Provide the [X, Y] coordinate of the cell's center where the given text is located.  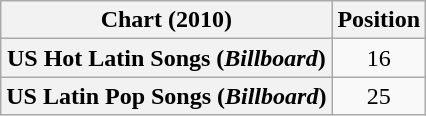
Position [379, 20]
16 [379, 58]
US Hot Latin Songs (Billboard) [166, 58]
25 [379, 96]
US Latin Pop Songs (Billboard) [166, 96]
Chart (2010) [166, 20]
